Pinpoint the cell where the given text exists, returning its [X, Y] midpoint coordinate. 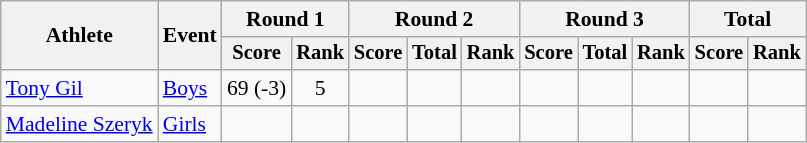
Athlete [80, 36]
Round 1 [286, 19]
5 [320, 88]
Madeline Szeryk [80, 124]
Tony Gil [80, 88]
Round 2 [434, 19]
Round 3 [604, 19]
69 (-3) [256, 88]
Girls [190, 124]
Event [190, 36]
Boys [190, 88]
